Extract the (x, y) coordinate from the center of the cell holding the provided text.  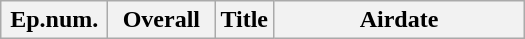
Overall (162, 20)
Ep.num. (54, 20)
Title (244, 20)
Airdate (398, 20)
